Provide the [x, y] coordinate of the cell's center where the given text is located.  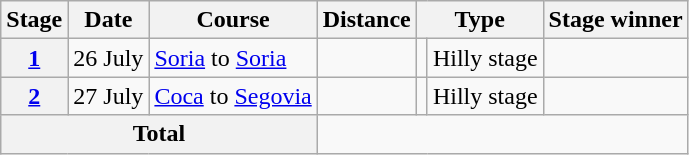
Soria to Soria [233, 58]
Coca to Segovia [233, 96]
Stage winner [616, 20]
27 July [108, 96]
Type [480, 20]
1 [34, 58]
Date [108, 20]
26 July [108, 58]
2 [34, 96]
Total [159, 134]
Distance [366, 20]
Stage [34, 20]
Course [233, 20]
